Locate the cell with the specified text and output its [X, Y] center coordinate. 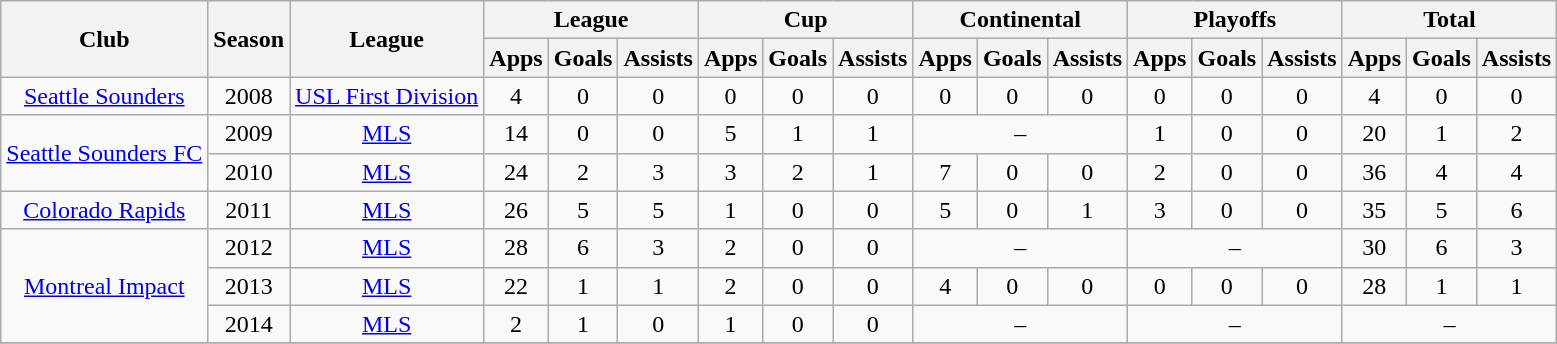
20 [1374, 134]
24 [516, 172]
Seattle Sounders FC [104, 153]
Playoffs [1236, 20]
Continental [1020, 20]
2010 [249, 172]
22 [516, 286]
USL First Division [387, 96]
2013 [249, 286]
7 [945, 172]
Seattle Sounders [104, 96]
26 [516, 210]
Club [104, 39]
2009 [249, 134]
30 [1374, 248]
2011 [249, 210]
Total [1450, 20]
Season [249, 39]
Colorado Rapids [104, 210]
2014 [249, 324]
2012 [249, 248]
35 [1374, 210]
Cup [806, 20]
14 [516, 134]
Montreal Impact [104, 286]
2008 [249, 96]
36 [1374, 172]
